Find where the given text appears and provide that cell's center as [X, Y] coordinate. 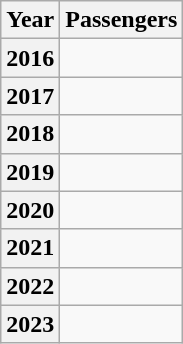
2019 [30, 172]
2018 [30, 134]
2017 [30, 96]
Passengers [122, 20]
2023 [30, 324]
2016 [30, 58]
2021 [30, 248]
2022 [30, 286]
Year [30, 20]
2020 [30, 210]
